Return (x, y) of the center of cell containing provided text 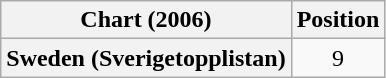
Position (338, 20)
9 (338, 58)
Sweden (Sverigetopplistan) (146, 58)
Chart (2006) (146, 20)
